Find where the given text appears and provide that cell's center as (x, y) coordinate. 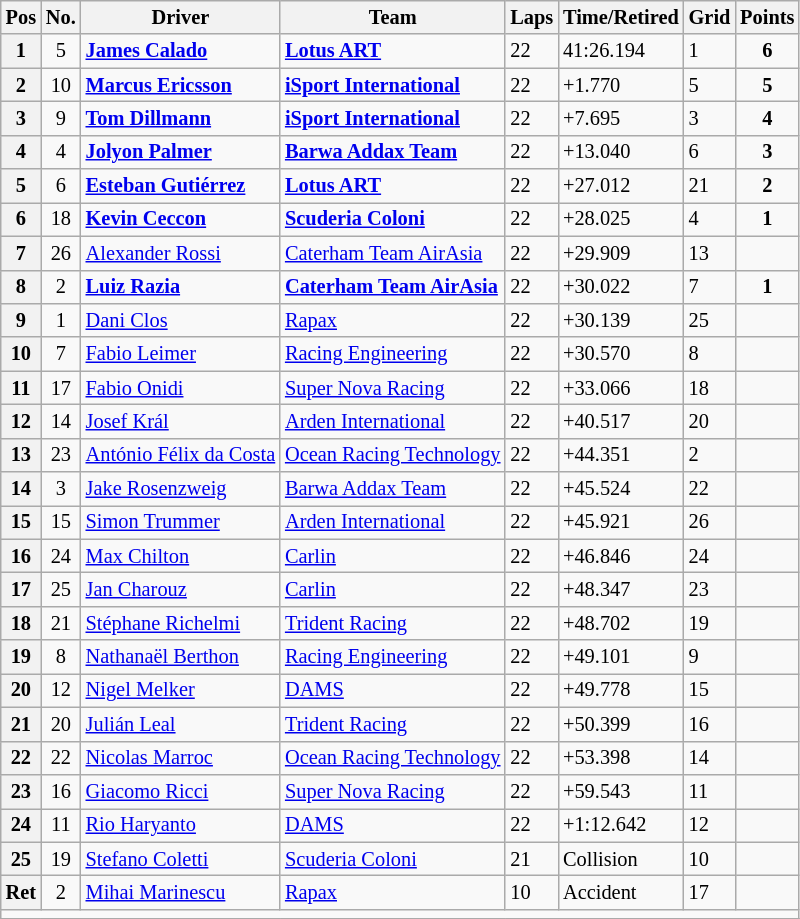
Josef Král (180, 421)
+13.040 (621, 152)
+40.517 (621, 421)
Alexander Rossi (180, 253)
Fabio Leimer (180, 354)
+49.101 (621, 657)
Giacomo Ricci (180, 791)
+48.702 (621, 623)
+1:12.642 (621, 825)
Dani Clos (180, 320)
Kevin Ceccon (180, 219)
Fabio Onidi (180, 388)
+53.398 (621, 758)
Jolyon Palmer (180, 152)
41:26.194 (621, 51)
Accident (621, 892)
António Félix da Costa (180, 455)
Ret (21, 892)
Points (767, 17)
Collision (621, 859)
Max Chilton (180, 556)
Team (392, 17)
+27.012 (621, 186)
Stéphane Richelmi (180, 623)
Rio Haryanto (180, 825)
Nathanaël Berthon (180, 657)
+30.139 (621, 320)
Tom Dillmann (180, 118)
Marcus Ericsson (180, 85)
+7.695 (621, 118)
+59.543 (621, 791)
Laps (532, 17)
+46.846 (621, 556)
Time/Retired (621, 17)
Nigel Melker (180, 690)
+44.351 (621, 455)
Driver (180, 17)
+45.524 (621, 489)
+28.025 (621, 219)
Nicolas Marroc (180, 758)
James Calado (180, 51)
+45.921 (621, 522)
Esteban Gutiérrez (180, 186)
Jake Rosenzweig (180, 489)
No. (61, 17)
+30.022 (621, 287)
Luiz Razia (180, 287)
+30.570 (621, 354)
Pos (21, 17)
+49.778 (621, 690)
Jan Charouz (180, 589)
+48.347 (621, 589)
Simon Trummer (180, 522)
Stefano Coletti (180, 859)
+29.909 (621, 253)
+1.770 (621, 85)
+50.399 (621, 724)
Julián Leal (180, 724)
Grid (710, 17)
Mihai Marinescu (180, 892)
+33.066 (621, 388)
